Detect which cell encompasses the target text, then output its [X, Y] center coordinate. 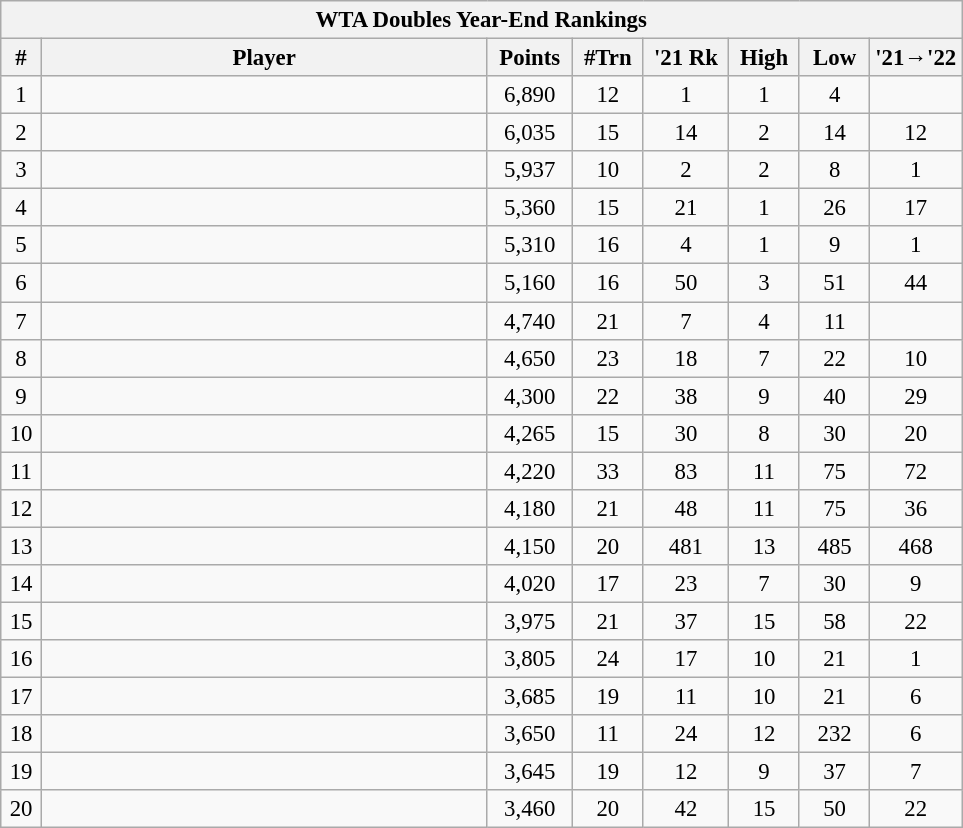
# [22, 58]
WTA Doubles Year-End Rankings [482, 20]
Player [264, 58]
38 [686, 396]
3,685 [530, 697]
Low [834, 58]
'21→'22 [916, 58]
6,890 [530, 95]
5,310 [530, 245]
468 [916, 546]
4,220 [530, 471]
'21 Rk [686, 58]
4,300 [530, 396]
58 [834, 621]
481 [686, 546]
48 [686, 509]
5 [22, 245]
5,360 [530, 208]
4,265 [530, 433]
4,150 [530, 546]
4,180 [530, 509]
5,160 [530, 283]
36 [916, 509]
#Trn [608, 58]
83 [686, 471]
3,645 [530, 772]
29 [916, 396]
33 [608, 471]
3,975 [530, 621]
High [764, 58]
3,650 [530, 734]
44 [916, 283]
5,937 [530, 170]
3,805 [530, 659]
485 [834, 546]
42 [686, 809]
51 [834, 283]
3,460 [530, 809]
4,020 [530, 584]
72 [916, 471]
4,650 [530, 358]
6,035 [530, 133]
Points [530, 58]
40 [834, 396]
232 [834, 734]
4,740 [530, 321]
26 [834, 208]
